Output the (X, Y) coordinate of the center of the cell containing the given text.  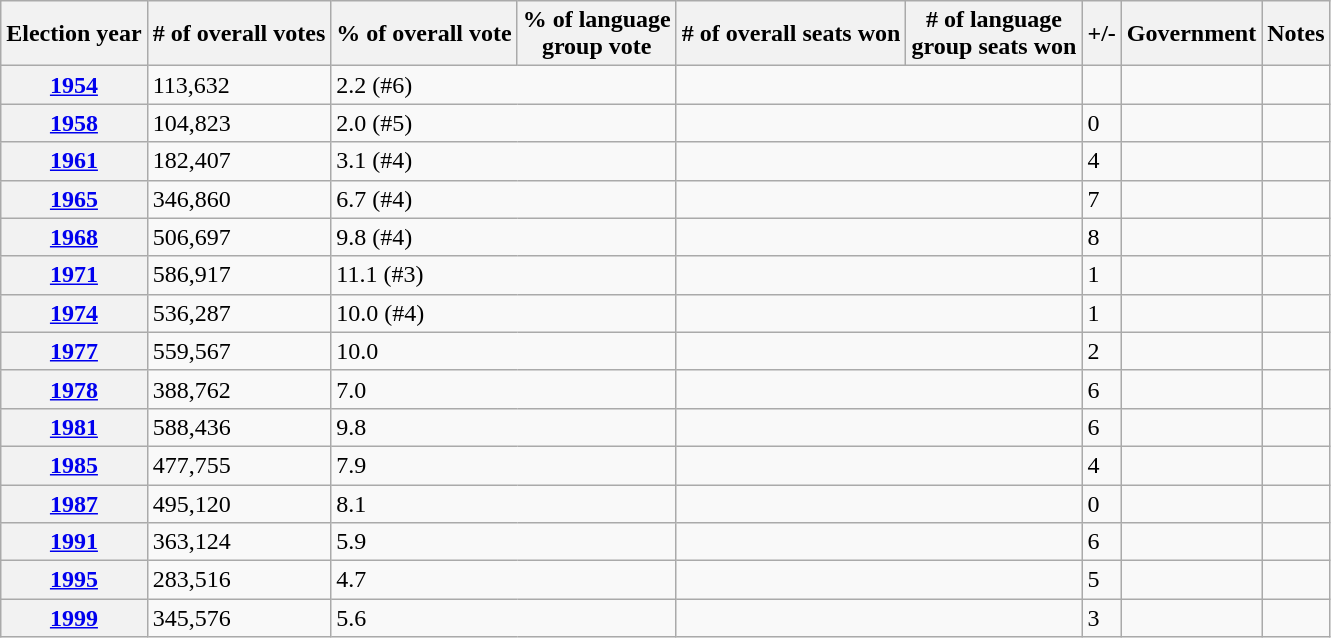
1987 (74, 503)
# of languagegroup seats won (994, 34)
10.0 (504, 351)
% of languagegroup vote (596, 34)
5.9 (504, 542)
1954 (74, 85)
588,436 (239, 427)
1999 (74, 618)
2.2 (#6) (504, 85)
388,762 (239, 389)
2.0 (#5) (504, 123)
363,124 (239, 542)
5 (1102, 580)
182,407 (239, 161)
6.7 (#4) (504, 199)
3 (1102, 618)
113,632 (239, 85)
9.8 (#4) (504, 237)
506,697 (239, 237)
1971 (74, 275)
1981 (74, 427)
3.1 (#4) (504, 161)
345,576 (239, 618)
1991 (74, 542)
4.7 (504, 580)
1977 (74, 351)
8.1 (504, 503)
Election year (74, 34)
104,823 (239, 123)
11.1 (#3) (504, 275)
495,120 (239, 503)
10.0 (#4) (504, 313)
7.0 (504, 389)
Government (1191, 34)
% of overall vote (424, 34)
1974 (74, 313)
5.6 (504, 618)
1958 (74, 123)
1965 (74, 199)
586,917 (239, 275)
559,567 (239, 351)
Notes (1296, 34)
8 (1102, 237)
# of overall seats won (791, 34)
1995 (74, 580)
283,516 (239, 580)
1961 (74, 161)
+/- (1102, 34)
346,860 (239, 199)
2 (1102, 351)
1968 (74, 237)
1978 (74, 389)
477,755 (239, 465)
# of overall votes (239, 34)
9.8 (504, 427)
1985 (74, 465)
536,287 (239, 313)
7.9 (504, 465)
7 (1102, 199)
